From the cell containing the given text, extract its center point as [x, y] coordinate. 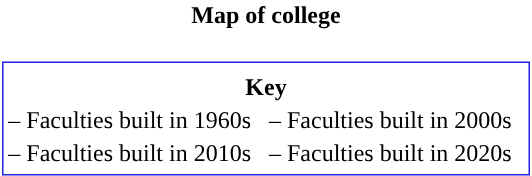
– Faculties built in 2000s [397, 120]
– Faculties built in 2020s [397, 153]
– Faculties built in 1960s [136, 120]
– Faculties built in 2010s [136, 153]
Key [266, 87]
Map of college [266, 15]
